Find where the given text appears and provide that cell's center as (X, Y) coordinate. 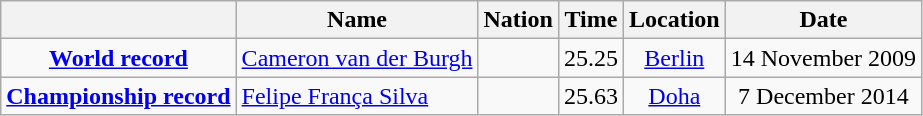
Berlin (674, 58)
7 December 2014 (823, 96)
Name (357, 20)
World record (118, 58)
Nation (518, 20)
25.25 (590, 58)
Felipe França Silva (357, 96)
Time (590, 20)
Championship record (118, 96)
Date (823, 20)
Cameron van der Burgh (357, 58)
14 November 2009 (823, 58)
Location (674, 20)
Doha (674, 96)
25.63 (590, 96)
